Capture the cell that displays the provided text and extract its [X, Y] central coordinate. 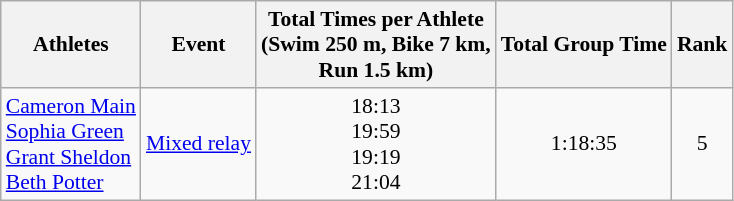
18:1319:5919:1921:04 [376, 144]
1:18:35 [584, 144]
Athletes [71, 44]
Total Times per Athlete (Swim 250 m, Bike 7 km, Run 1.5 km) [376, 44]
Event [198, 44]
Total Group Time [584, 44]
5 [702, 144]
Rank [702, 44]
Cameron MainSophia GreenGrant SheldonBeth Potter [71, 144]
Mixed relay [198, 144]
